Determine the [X, Y] coordinate at the center of the cell enclosing the given text.  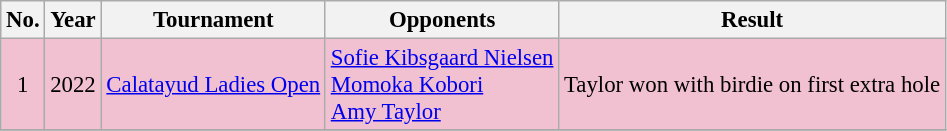
Tournament [213, 20]
1 [23, 85]
No. [23, 20]
Sofie Kibsgaard Nielsen Momoka Kobori Amy Taylor [442, 85]
Calatayud Ladies Open [213, 85]
Taylor won with birdie on first extra hole [752, 85]
Opponents [442, 20]
2022 [73, 85]
Year [73, 20]
Result [752, 20]
